Scan for the cell matching the given text and deliver its (X, Y) coordinate at center. 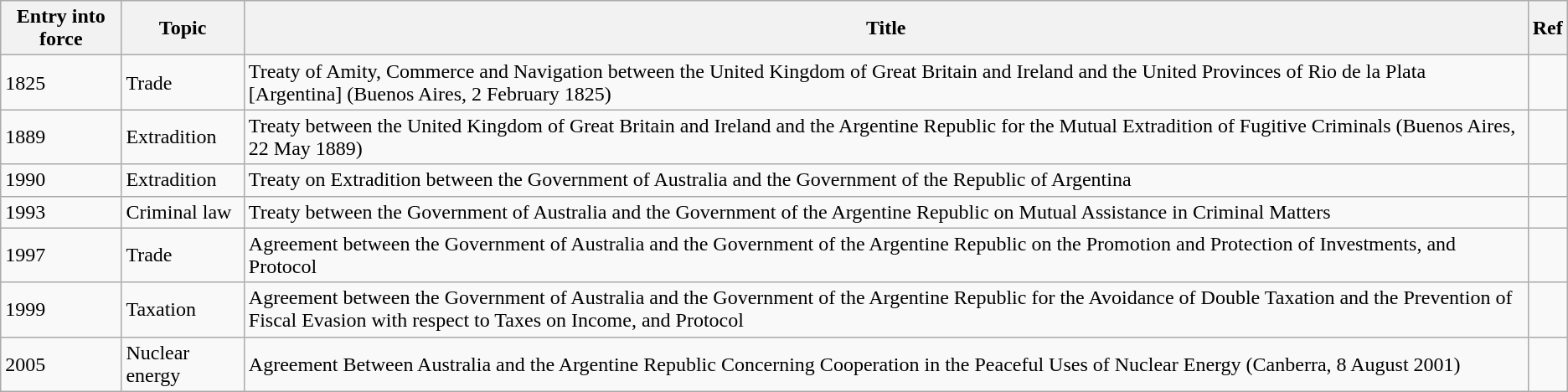
1889 (61, 137)
Taxation (183, 310)
Agreement Between Australia and the Argentine Republic Concerning Cooperation in the Peaceful Uses of Nuclear Energy (Canberra, 8 August 2001) (886, 364)
Criminal law (183, 212)
Topic (183, 28)
Ref (1548, 28)
1993 (61, 212)
1990 (61, 180)
2005 (61, 364)
Nuclear energy (183, 364)
Treaty on Extradition between the Government of Australia and the Government of the Republic of Argentina (886, 180)
1999 (61, 310)
Title (886, 28)
Entry into force (61, 28)
1997 (61, 255)
Treaty between the Government of Australia and the Government of the Argentine Republic on Mutual Assistance in Criminal Matters (886, 212)
1825 (61, 82)
